From the cell containing the given text, extract its center point as [x, y] coordinate. 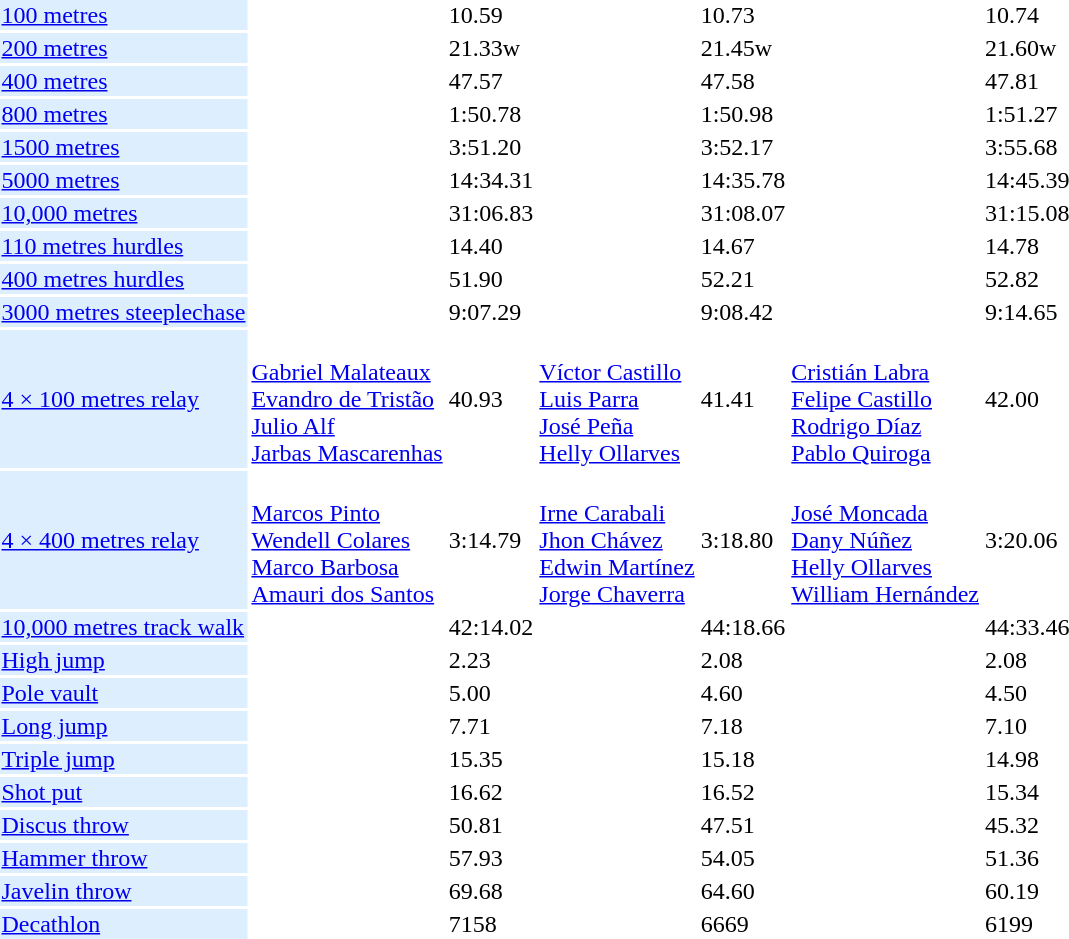
47.57 [491, 81]
400 metres [124, 81]
6669 [743, 924]
Decathlon [124, 924]
5000 metres [124, 180]
Triple jump [124, 759]
Víctor CastilloLuis ParraJosé PeñaHelly Ollarves [617, 399]
5.00 [491, 693]
15.18 [743, 759]
10.73 [743, 15]
31:06.83 [491, 213]
4 × 100 metres relay [124, 399]
4 × 400 metres relay [124, 540]
Hammer throw [124, 858]
3:52.17 [743, 147]
47.51 [743, 825]
47.58 [743, 81]
Javelin throw [124, 891]
14:35.78 [743, 180]
50.81 [491, 825]
4.60 [743, 693]
Discus throw [124, 825]
Long jump [124, 726]
40.93 [491, 399]
7158 [491, 924]
1500 metres [124, 147]
54.05 [743, 858]
110 metres hurdles [124, 246]
10,000 metres [124, 213]
3:18.80 [743, 540]
9:07.29 [491, 312]
7.71 [491, 726]
800 metres [124, 114]
9:08.42 [743, 312]
64.60 [743, 891]
100 metres [124, 15]
Shot put [124, 792]
41.41 [743, 399]
14:34.31 [491, 180]
14.40 [491, 246]
3:14.79 [491, 540]
69.68 [491, 891]
21.45w [743, 48]
31:08.07 [743, 213]
High jump [124, 660]
3000 metres steeplechase [124, 312]
1:50.98 [743, 114]
16.52 [743, 792]
16.62 [491, 792]
51.90 [491, 279]
10.59 [491, 15]
7.18 [743, 726]
Pole vault [124, 693]
15.35 [491, 759]
Irne CarabaliJhon ChávezEdwin MartínezJorge Chaverra [617, 540]
1:50.78 [491, 114]
400 metres hurdles [124, 279]
10,000 metres track walk [124, 627]
44:18.66 [743, 627]
14.67 [743, 246]
21.33w [491, 48]
Gabriel MalateauxEvandro de TristãoJulio AlfJarbas Mascarenhas [347, 399]
Cristián LabraFelipe CastilloRodrigo DíazPablo Quiroga [886, 399]
57.93 [491, 858]
52.21 [743, 279]
José MoncadaDany NúñezHelly OllarvesWilliam Hernández [886, 540]
2.08 [743, 660]
Marcos PintoWendell ColaresMarco BarbosaAmauri dos Santos [347, 540]
3:51.20 [491, 147]
200 metres [124, 48]
2.23 [491, 660]
42:14.02 [491, 627]
